Return (X, Y) of the center of cell containing provided text 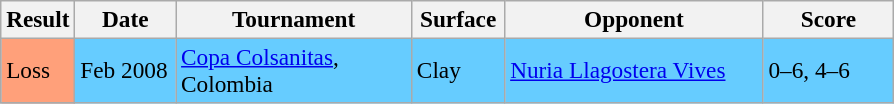
Clay (458, 70)
Tournament (294, 19)
Date (126, 19)
Opponent (634, 19)
Loss (38, 70)
0–6, 4–6 (828, 70)
Nuria Llagostera Vives (634, 70)
Feb 2008 (126, 70)
Score (828, 19)
Copa Colsanitas, Colombia (294, 70)
Result (38, 19)
Surface (458, 19)
